Capture the cell that displays the provided text and extract its (x, y) central coordinate. 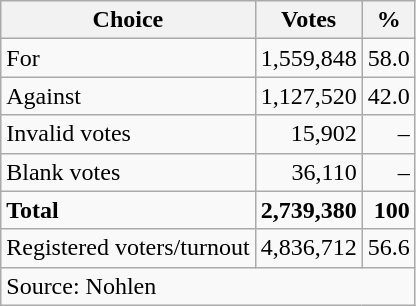
56.6 (388, 248)
2,739,380 (308, 210)
42.0 (388, 96)
1,559,848 (308, 58)
1,127,520 (308, 96)
Invalid votes (128, 134)
Registered voters/turnout (128, 248)
Against (128, 96)
100 (388, 210)
% (388, 20)
Total (128, 210)
Votes (308, 20)
Choice (128, 20)
Blank votes (128, 172)
4,836,712 (308, 248)
36,110 (308, 172)
58.0 (388, 58)
For (128, 58)
15,902 (308, 134)
Source: Nohlen (208, 286)
